Identify which cell holds the provided text, then report its [X, Y] central coordinate. 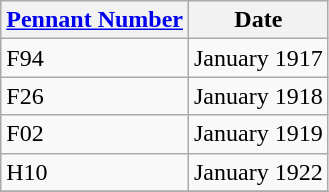
F94 [95, 58]
F02 [95, 134]
F26 [95, 96]
January 1919 [258, 134]
Pennant Number [95, 20]
H10 [95, 172]
January 1917 [258, 58]
Date [258, 20]
January 1918 [258, 96]
January 1922 [258, 172]
